Locate the cell with the specified text and output its (X, Y) center coordinate. 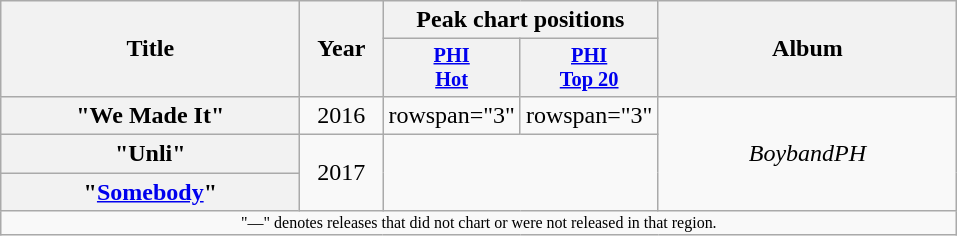
Album (808, 49)
"Unli" (150, 154)
2017 (342, 173)
2016 (342, 115)
Title (150, 49)
BoybandPH (808, 153)
Year (342, 49)
"We Made It" (150, 115)
PHIHot (452, 68)
"—" denotes releases that did not chart or were not released in that region. (479, 223)
PHITop 20 (589, 68)
"Somebody" (150, 192)
Peak chart positions (520, 20)
